Locate the cell with the specified text and output its (X, Y) center coordinate. 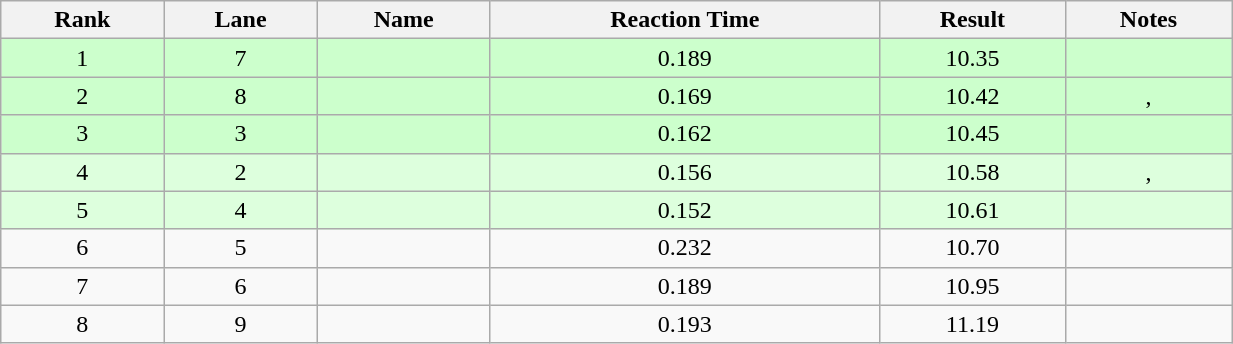
10.58 (972, 172)
10.61 (972, 210)
Notes (1148, 20)
Lane (240, 20)
0.162 (684, 134)
Result (972, 20)
0.156 (684, 172)
10.42 (972, 96)
0.169 (684, 96)
0.193 (684, 324)
Reaction Time (684, 20)
10.45 (972, 134)
0.152 (684, 210)
1 (82, 58)
Rank (82, 20)
10.35 (972, 58)
11.19 (972, 324)
9 (240, 324)
0.232 (684, 248)
10.95 (972, 286)
Name (404, 20)
10.70 (972, 248)
